Capture the cell that displays the provided text and extract its (x, y) central coordinate. 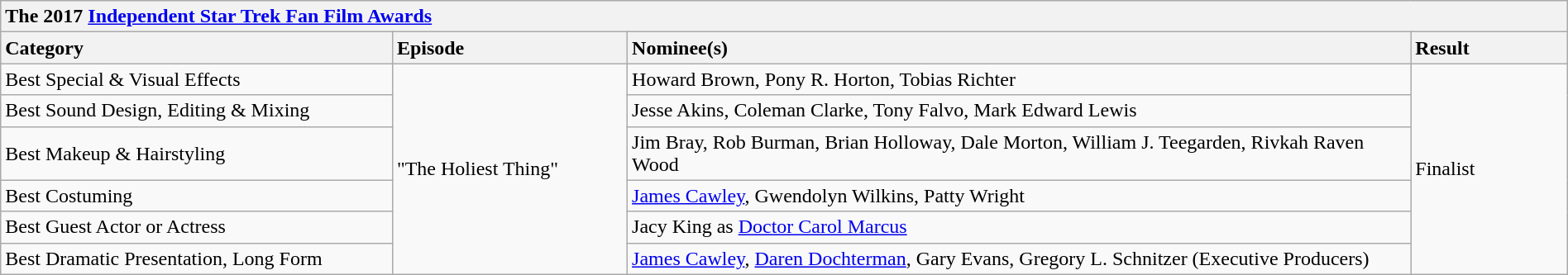
Howard Brown, Pony R. Horton, Tobias Richter (1019, 79)
James Cawley, Gwendolyn Wilkins, Patty Wright (1019, 196)
Best Costuming (197, 196)
Finalist (1489, 168)
Jesse Akins, Coleman Clarke, Tony Falvo, Mark Edward Lewis (1019, 111)
Best Sound Design, Editing & Mixing (197, 111)
"The Holiest Thing" (509, 168)
The 2017 Independent Star Trek Fan Film Awards (784, 17)
Episode (509, 48)
James Cawley, Daren Dochterman, Gary Evans, Gregory L. Schnitzer (Executive Producers) (1019, 258)
Result (1489, 48)
Jim Bray, Rob Burman, Brian Holloway, Dale Morton, William J. Teegarden, Rivkah Raven Wood (1019, 154)
Nominee(s) (1019, 48)
Jacy King as Doctor Carol Marcus (1019, 227)
Best Guest Actor or Actress (197, 227)
Best Dramatic Presentation, Long Form (197, 258)
Best Special & Visual Effects (197, 79)
Category (197, 48)
Best Makeup & Hairstyling (197, 154)
